Output the (x, y) coordinate of the center of the cell containing the given text.  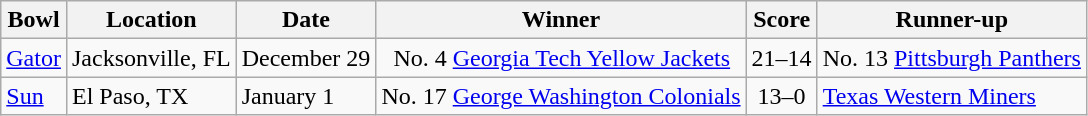
El Paso, TX (151, 96)
Sun (34, 96)
No. 17 George Washington Colonials (561, 96)
Score (782, 20)
Jacksonville, FL (151, 58)
21–14 (782, 58)
Runner-up (952, 20)
Texas Western Miners (952, 96)
December 29 (306, 58)
Gator (34, 58)
No. 4 Georgia Tech Yellow Jackets (561, 58)
Date (306, 20)
Location (151, 20)
Bowl (34, 20)
No. 13 Pittsburgh Panthers (952, 58)
January 1 (306, 96)
Winner (561, 20)
13–0 (782, 96)
